Identify which cell holds the provided text, then report its [X, Y] central coordinate. 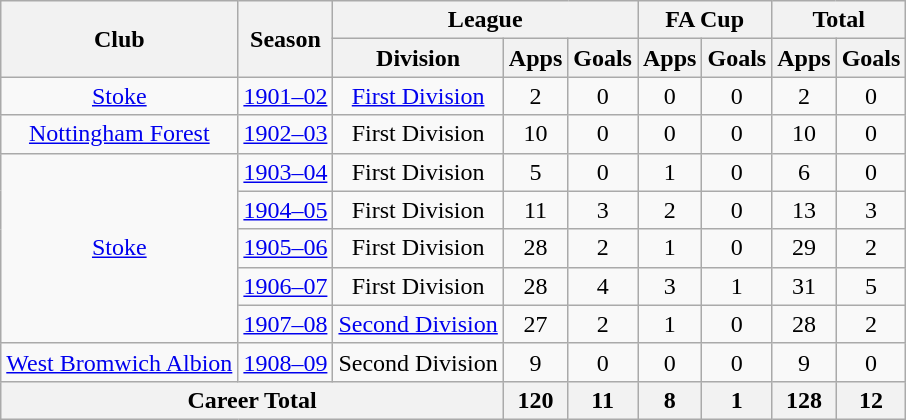
13 [804, 210]
12 [871, 400]
1901–02 [286, 96]
Total [839, 20]
31 [804, 286]
1908–09 [286, 362]
Club [120, 39]
Nottingham Forest [120, 134]
FA Cup [705, 20]
1906–07 [286, 286]
29 [804, 248]
1903–04 [286, 172]
1904–05 [286, 210]
Division [418, 58]
Season [286, 39]
1902–03 [286, 134]
West Bromwich Albion [120, 362]
128 [804, 400]
8 [670, 400]
120 [535, 400]
Career Total [252, 400]
League [486, 20]
1905–06 [286, 248]
1907–08 [286, 324]
6 [804, 172]
27 [535, 324]
4 [603, 286]
